Output the (X, Y) coordinate of the center of the cell containing the given text.  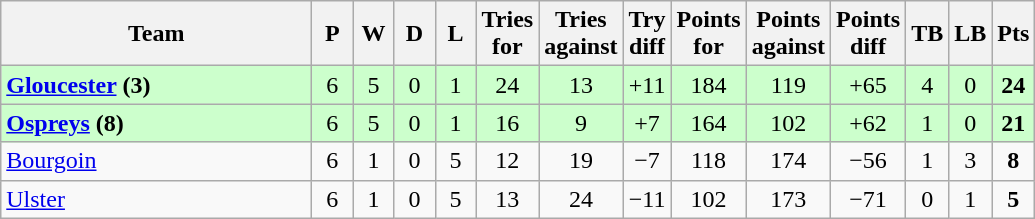
Gloucester (3) (156, 85)
W (374, 34)
TB (928, 34)
−56 (868, 161)
+65 (868, 85)
21 (1014, 123)
164 (708, 123)
Ospreys (8) (156, 123)
9 (581, 123)
D (414, 34)
−71 (868, 199)
Ulster (156, 199)
−7 (647, 161)
Team (156, 34)
119 (788, 85)
LB (970, 34)
Tries against (581, 34)
118 (708, 161)
Tries for (508, 34)
Points against (788, 34)
Bourgoin (156, 161)
+62 (868, 123)
+11 (647, 85)
19 (581, 161)
8 (1014, 161)
173 (788, 199)
Points diff (868, 34)
12 (508, 161)
L (456, 34)
P (332, 34)
+7 (647, 123)
Pts (1014, 34)
4 (928, 85)
Try diff (647, 34)
−11 (647, 199)
3 (970, 161)
16 (508, 123)
174 (788, 161)
Points for (708, 34)
184 (708, 85)
